For the text-containing cell, return its midpoint in [X, Y] coordinate format. 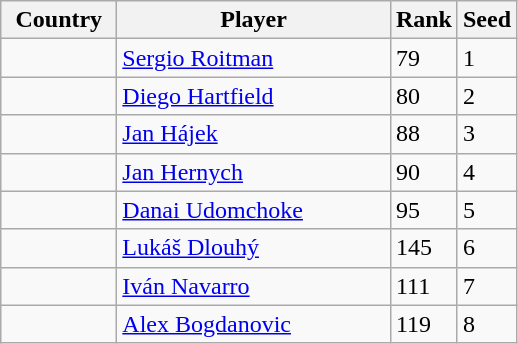
Jan Hájek [254, 134]
80 [424, 96]
8 [486, 324]
4 [486, 172]
88 [424, 134]
Danai Udomchoke [254, 210]
Alex Bogdanovic [254, 324]
Diego Hartfield [254, 96]
145 [424, 248]
90 [424, 172]
Seed [486, 20]
119 [424, 324]
95 [424, 210]
Player [254, 20]
2 [486, 96]
6 [486, 248]
7 [486, 286]
1 [486, 58]
3 [486, 134]
111 [424, 286]
Rank [424, 20]
Jan Hernych [254, 172]
79 [424, 58]
Country [59, 20]
Lukáš Dlouhý [254, 248]
5 [486, 210]
Iván Navarro [254, 286]
Sergio Roitman [254, 58]
